Scan for the cell matching the given text and deliver its [X, Y] coordinate at center. 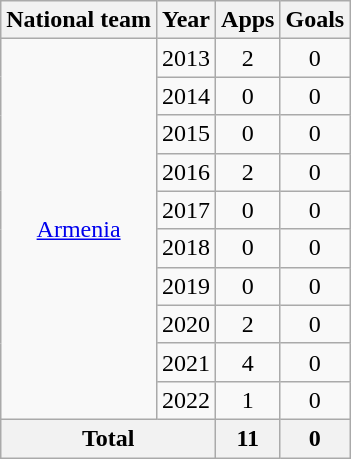
2015 [186, 134]
2020 [186, 324]
Year [186, 20]
Goals [315, 20]
2018 [186, 248]
National team [79, 20]
2021 [186, 362]
Total [108, 438]
2017 [186, 210]
Apps [248, 20]
2022 [186, 400]
2013 [186, 58]
Armenia [79, 230]
4 [248, 362]
2014 [186, 96]
11 [248, 438]
1 [248, 400]
2016 [186, 172]
2019 [186, 286]
